Return [x, y] of the center of cell containing provided text 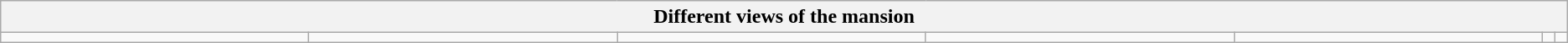
Different views of the mansion [784, 17]
